For the text-containing cell, return its midpoint in [X, Y] coordinate format. 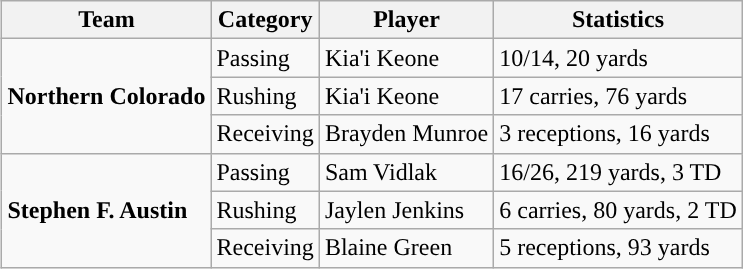
16/26, 219 yards, 3 TD [618, 172]
Brayden Munroe [406, 134]
5 receptions, 93 yards [618, 248]
3 receptions, 16 yards [618, 134]
Team [106, 20]
Blaine Green [406, 248]
Stephen F. Austin [106, 210]
6 carries, 80 yards, 2 TD [618, 210]
Jaylen Jenkins [406, 210]
Sam Vidlak [406, 172]
Player [406, 20]
Northern Colorado [106, 96]
10/14, 20 yards [618, 58]
17 carries, 76 yards [618, 96]
Statistics [618, 20]
Category [265, 20]
